From the cell containing the given text, extract its center point as (x, y) coordinate. 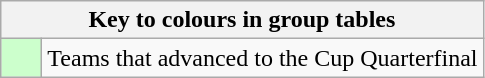
Teams that advanced to the Cup Quarterfinal (262, 58)
Key to colours in group tables (242, 20)
